Return the [X, Y] coordinate for the center point of the cell that contains the specified text.  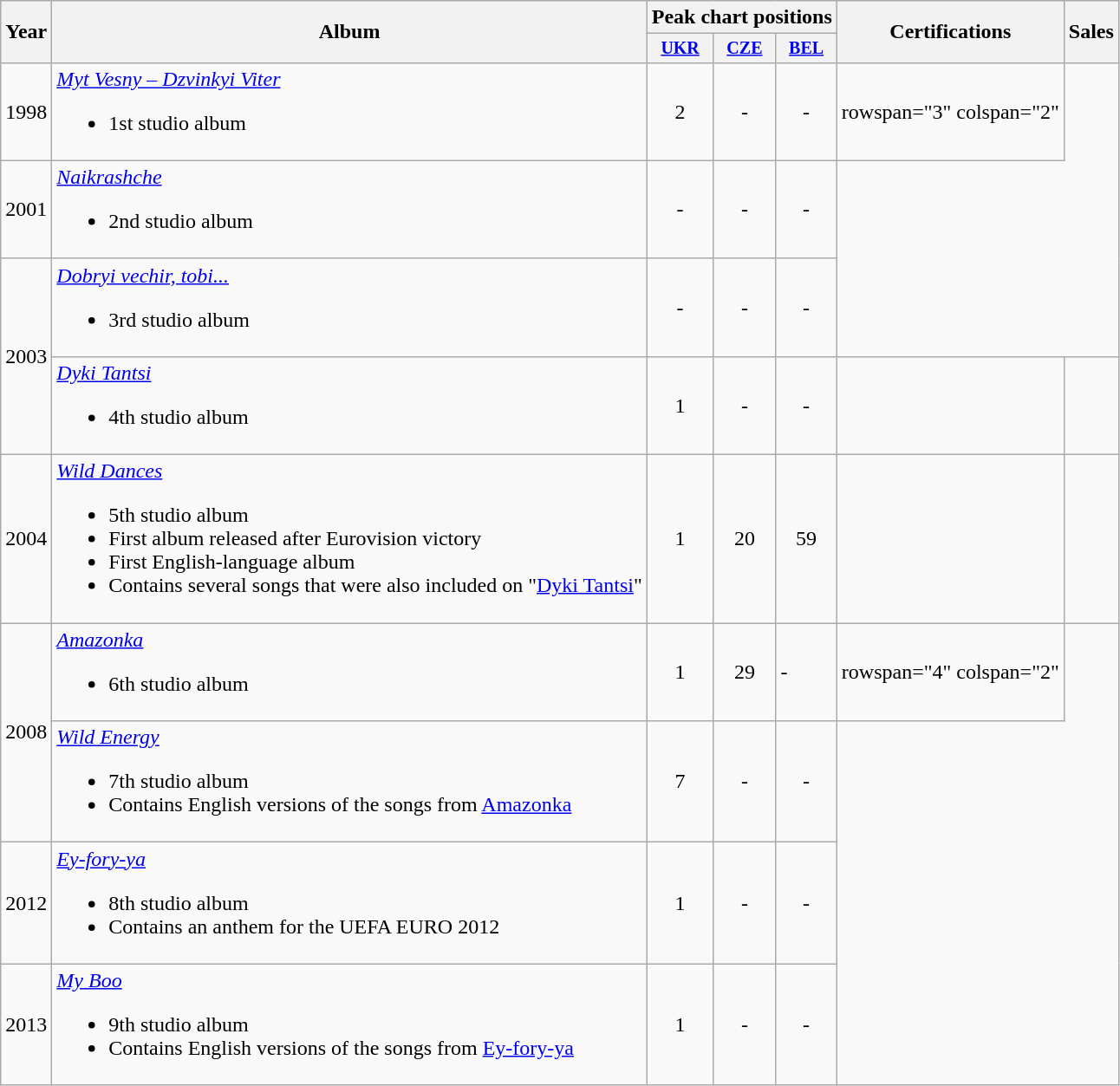
1998 [26, 111]
29 [745, 673]
Naikrashche2nd studio album [349, 210]
7 [680, 782]
Dyki Tantsi4th studio album [349, 406]
Amazonka6th studio album [349, 673]
2 [680, 111]
2001 [26, 210]
Album [349, 32]
Ey-fory-ya8th studio albumContains an anthem for the UEFA EURO 2012 [349, 903]
Wild Energy7th studio albumContains English versions of the songs from Amazonka [349, 782]
Year [26, 32]
2013 [26, 1024]
rowspan="4" colspan="2" [950, 673]
Sales [1091, 32]
Myt Vesny – Dzvinkyi Viter1st studio album [349, 111]
My Boo9th studio albumContains English versions of the songs from Ey-fory-ya [349, 1024]
rowspan="3" colspan="2" [950, 111]
20 [745, 539]
59 [806, 539]
2012 [26, 903]
Certifications [950, 32]
2004 [26, 539]
UKR [680, 49]
CZE [745, 49]
2008 [26, 733]
Dobryi vechir, tobi...3rd studio album [349, 307]
2003 [26, 356]
Peak chart positions [742, 17]
BEL [806, 49]
